Detect which cell encompasses the target text, then output its (x, y) center coordinate. 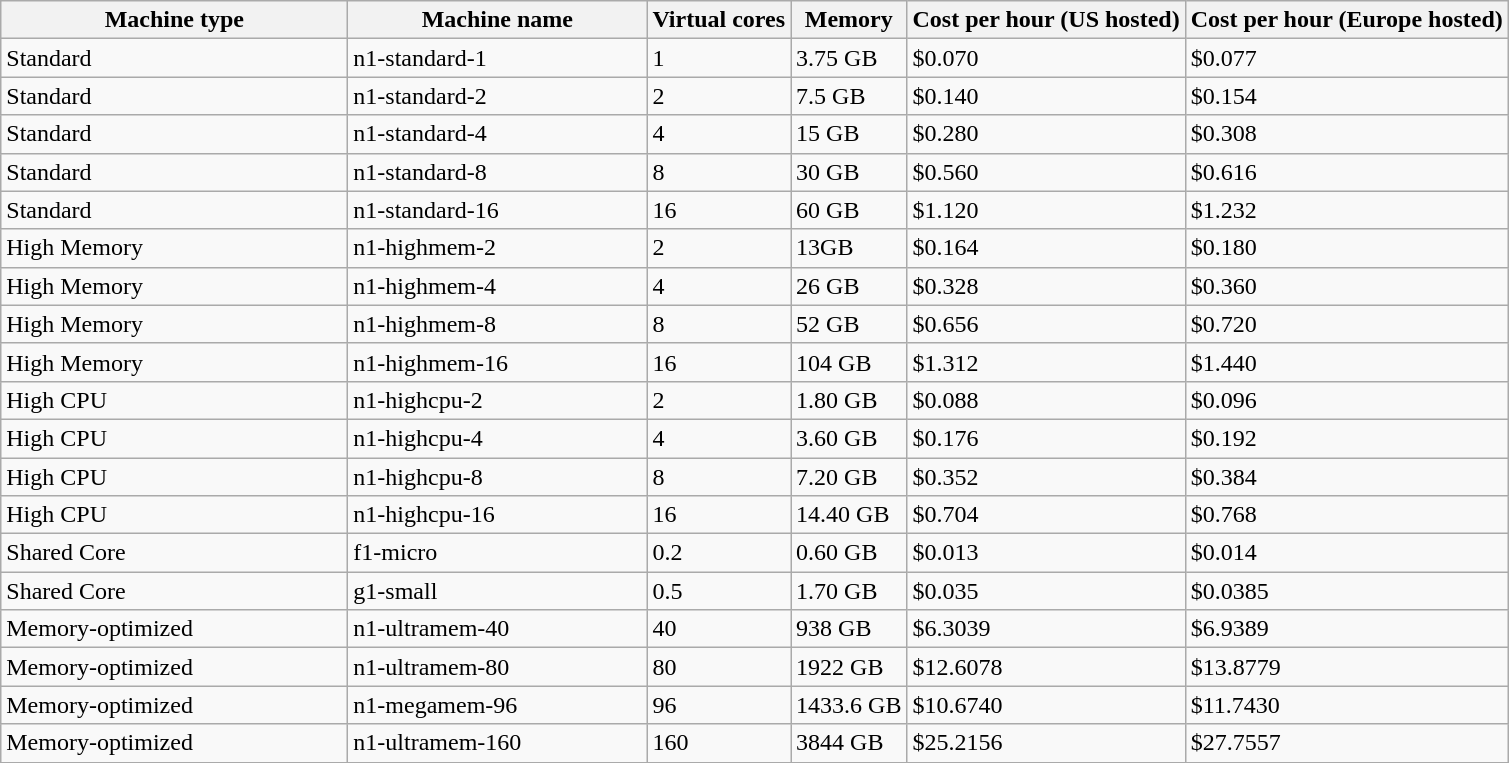
Machine name (498, 20)
$0.096 (1346, 400)
n1-ultramem-160 (498, 743)
n1-standard-16 (498, 210)
n1-highcpu-8 (498, 477)
0.2 (719, 553)
80 (719, 667)
60 GB (849, 210)
$13.8779 (1346, 667)
3.60 GB (849, 438)
n1-highcpu-16 (498, 515)
14.40 GB (849, 515)
$0.384 (1346, 477)
40 (719, 629)
1 (719, 58)
$0.070 (1046, 58)
$0.176 (1046, 438)
n1-ultramem-80 (498, 667)
1.80 GB (849, 400)
3.75 GB (849, 58)
0.60 GB (849, 553)
$0.192 (1346, 438)
$0.013 (1046, 553)
$1.232 (1346, 210)
n1-highcpu-2 (498, 400)
$0.720 (1346, 324)
7.5 GB (849, 96)
$0.328 (1046, 286)
$0.140 (1046, 96)
1433.6 GB (849, 705)
$0.352 (1046, 477)
7.20 GB (849, 477)
$1.120 (1046, 210)
$0.088 (1046, 400)
$0.180 (1346, 248)
Machine type (174, 20)
$27.7557 (1346, 743)
$0.077 (1346, 58)
n1-megamem-96 (498, 705)
Memory (849, 20)
13GB (849, 248)
$11.7430 (1346, 705)
$0.164 (1046, 248)
n1-standard-8 (498, 172)
$0.280 (1046, 134)
$0.560 (1046, 172)
15 GB (849, 134)
$0.035 (1046, 591)
$6.3039 (1046, 629)
1.70 GB (849, 591)
n1-highmem-8 (498, 324)
Cost per hour (US hosted) (1046, 20)
$0.014 (1346, 553)
938 GB (849, 629)
3844 GB (849, 743)
n1-highmem-2 (498, 248)
n1-ultramem-40 (498, 629)
52 GB (849, 324)
Cost per hour (Europe hosted) (1346, 20)
Virtual cores (719, 20)
26 GB (849, 286)
30 GB (849, 172)
n1-highcpu-4 (498, 438)
$0.154 (1346, 96)
$6.9389 (1346, 629)
$10.6740 (1046, 705)
n1-highmem-16 (498, 362)
$0.616 (1346, 172)
$0.0385 (1346, 591)
1922 GB (849, 667)
n1-standard-2 (498, 96)
$12.6078 (1046, 667)
$25.2156 (1046, 743)
$0.656 (1046, 324)
0.5 (719, 591)
160 (719, 743)
n1-standard-1 (498, 58)
$0.768 (1346, 515)
f1-micro (498, 553)
n1-highmem-4 (498, 286)
n1-standard-4 (498, 134)
$0.704 (1046, 515)
g1-small (498, 591)
96 (719, 705)
104 GB (849, 362)
$1.440 (1346, 362)
$0.360 (1346, 286)
$1.312 (1046, 362)
$0.308 (1346, 134)
